Provide the (x, y) coordinate of the cell's center where the given text is located.  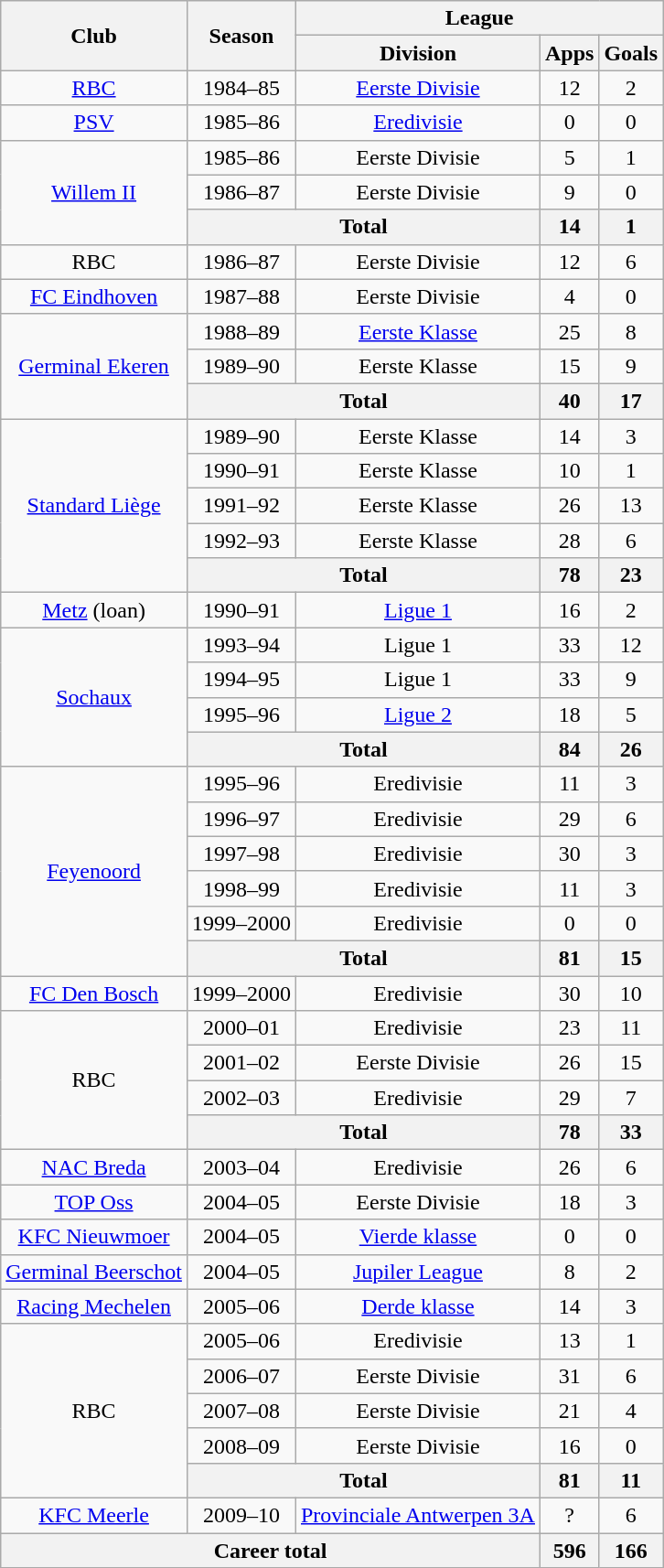
84 (569, 749)
Willem II (94, 192)
2007–08 (241, 1411)
Standard Liège (94, 506)
1994–95 (241, 680)
? (569, 1515)
Provinciale Antwerpen 3A (417, 1515)
KFC Meerle (94, 1515)
1984–85 (241, 88)
7 (631, 1098)
2009–10 (241, 1515)
Sochaux (94, 697)
1993–94 (241, 645)
1987–88 (241, 296)
25 (569, 331)
1991–92 (241, 506)
FC Eindhoven (94, 296)
2001–02 (241, 1063)
Vierde klasse (417, 1237)
17 (631, 401)
KFC Nieuwmoer (94, 1237)
Derde klasse (417, 1306)
Germinal Beerschot (94, 1272)
2003–04 (241, 1167)
1996–97 (241, 819)
FC Den Bosch (94, 993)
Racing Mechelen (94, 1306)
40 (569, 401)
2006–07 (241, 1376)
NAC Breda (94, 1167)
596 (569, 1551)
31 (569, 1376)
Career total (271, 1551)
166 (631, 1551)
Ligue 2 (417, 714)
1988–89 (241, 331)
Germinal Ekeren (94, 366)
Apps (569, 53)
1998–99 (241, 888)
Metz (loan) (94, 610)
2008–09 (241, 1445)
2002–03 (241, 1098)
1992–93 (241, 541)
21 (569, 1411)
Feyenoord (94, 871)
PSV (94, 123)
2000–01 (241, 1028)
Season (241, 36)
Goals (631, 53)
Club (94, 36)
1997–98 (241, 854)
Jupiler League (417, 1272)
TOP Oss (94, 1202)
League (479, 18)
Division (417, 53)
28 (569, 541)
